Search for the cell housing the specified text and yield its [x, y] center coordinate. 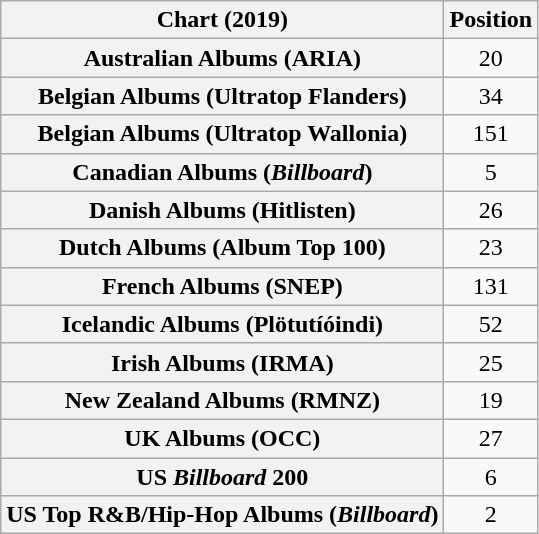
151 [491, 134]
Belgian Albums (Ultratop Flanders) [222, 96]
2 [491, 515]
5 [491, 172]
20 [491, 58]
23 [491, 248]
6 [491, 477]
US Top R&B/Hip-Hop Albums (Billboard) [222, 515]
26 [491, 210]
25 [491, 362]
New Zealand Albums (RMNZ) [222, 400]
French Albums (SNEP) [222, 286]
Danish Albums (Hitlisten) [222, 210]
52 [491, 324]
Irish Albums (IRMA) [222, 362]
Dutch Albums (Album Top 100) [222, 248]
Australian Albums (ARIA) [222, 58]
Belgian Albums (Ultratop Wallonia) [222, 134]
UK Albums (OCC) [222, 438]
Canadian Albums (Billboard) [222, 172]
34 [491, 96]
Chart (2019) [222, 20]
US Billboard 200 [222, 477]
Icelandic Albums (Plötutíóindi) [222, 324]
Position [491, 20]
19 [491, 400]
27 [491, 438]
131 [491, 286]
